Identify which cell holds the provided text, then report its [x, y] central coordinate. 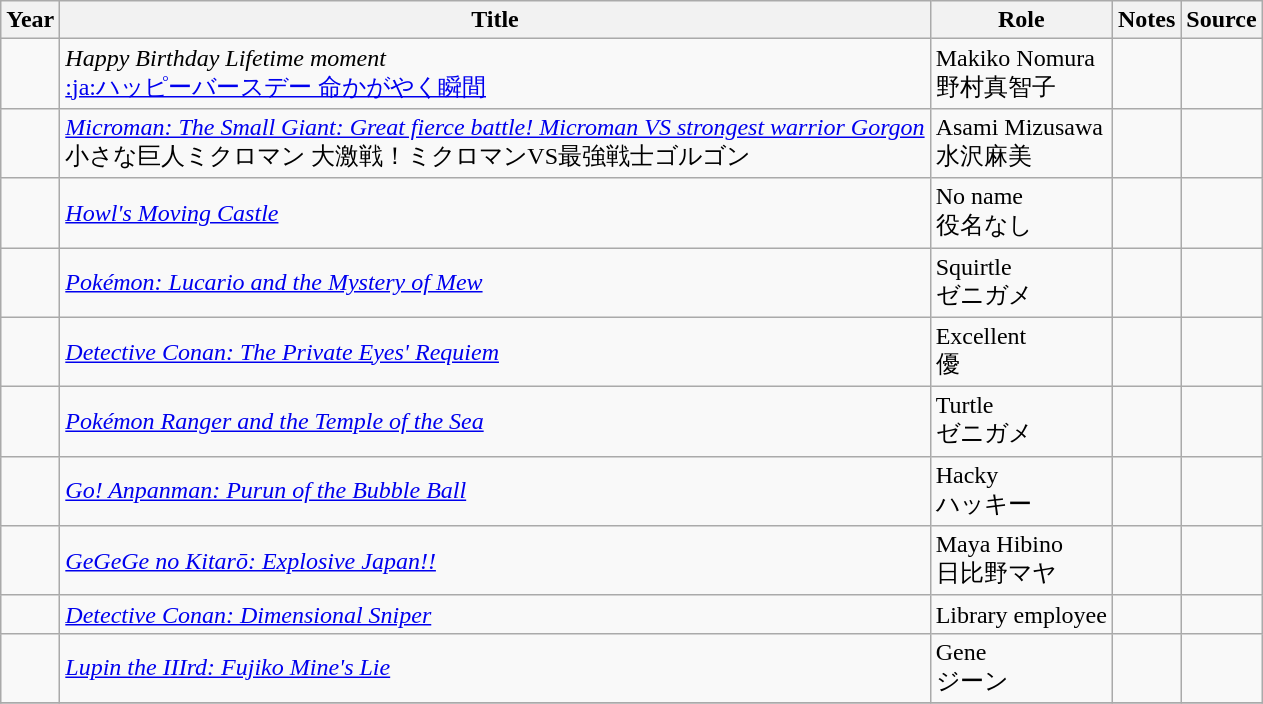
Microman: The Small Giant: Great fierce battle! Microman VS strongest warrior Gorgon小さな巨人ミクロマン 大激戦！ミクロマンVS最強戦士ゴルゴン [495, 143]
Maya Hibino日比野マヤ [1021, 561]
Excellent優 [1021, 352]
Howl's Moving Castle [495, 213]
Asami Mizusawa水沢麻美 [1021, 143]
Source [1222, 20]
No name役名なし [1021, 213]
Pokémon Ranger and the Temple of the Sea [495, 422]
Notes [1146, 20]
Happy Birthday Lifetime moment:ja:ハッピーバースデー 命かがやく瞬間 [495, 74]
GeGeGe no Kitarō: Explosive Japan!! [495, 561]
Go! Anpanman: Purun of the Bubble Ball [495, 491]
Turtleゼニガメ [1021, 422]
Hackyハッキー [1021, 491]
Detective Conan: The Private Eyes' Requiem [495, 352]
Detective Conan: Dimensional Sniper [495, 614]
Squirtleゼニガメ [1021, 283]
Year [30, 20]
Lupin the IIIrd: Fujiko Mine's Lie [495, 668]
Role [1021, 20]
Makiko Nomura野村真智子 [1021, 74]
Library employee [1021, 614]
Title [495, 20]
Pokémon: Lucario and the Mystery of Mew [495, 283]
Geneジーン [1021, 668]
